Find where the given text appears and provide that cell's center as (x, y) coordinate. 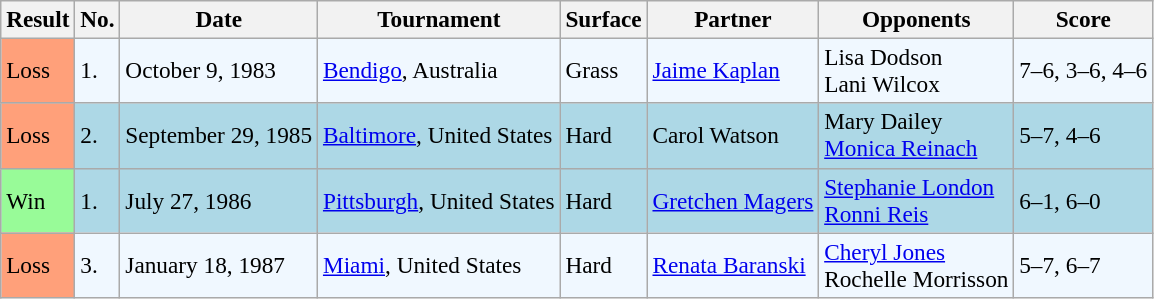
5–7, 6–7 (1084, 264)
6–1, 6–0 (1084, 200)
Baltimore, United States (439, 136)
Tournament (439, 19)
Grass (604, 70)
Cheryl Jones Rochelle Morrisson (916, 264)
Carol Watson (733, 136)
Gretchen Magers (733, 200)
Win (38, 200)
Mary Dailey Monica Reinach (916, 136)
September 29, 1985 (219, 136)
Date (219, 19)
October 9, 1983 (219, 70)
July 27, 1986 (219, 200)
Result (38, 19)
7–6, 3–6, 4–6 (1084, 70)
Pittsburgh, United States (439, 200)
Miami, United States (439, 264)
Lisa Dodson Lani Wilcox (916, 70)
Surface (604, 19)
Stephanie London Ronni Reis (916, 200)
Bendigo, Australia (439, 70)
Score (1084, 19)
Opponents (916, 19)
3. (98, 264)
January 18, 1987 (219, 264)
Renata Baranski (733, 264)
Jaime Kaplan (733, 70)
2. (98, 136)
Partner (733, 19)
No. (98, 19)
5–7, 4–6 (1084, 136)
